Extract the [x, y] coordinate from the center of the cell holding the provided text.  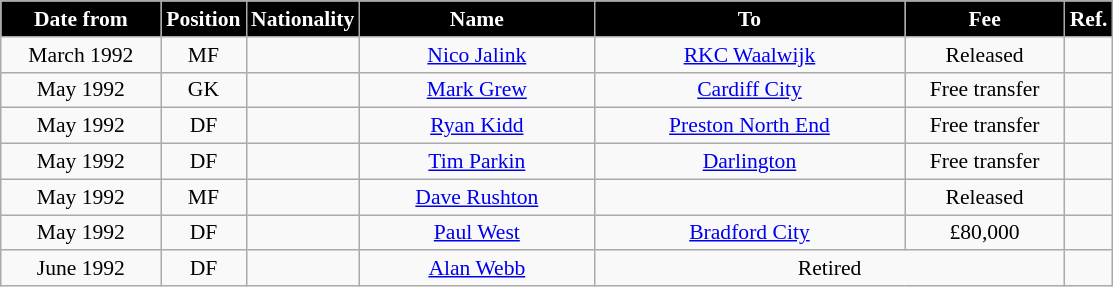
£80,000 [985, 233]
Mark Grew [476, 90]
Tim Parkin [476, 162]
Preston North End [749, 126]
Nationality [302, 19]
Ref. [1089, 19]
Cardiff City [749, 90]
June 1992 [81, 269]
Fee [985, 19]
Date from [81, 19]
Position [204, 19]
Paul West [476, 233]
Name [476, 19]
Retired [829, 269]
Darlington [749, 162]
March 1992 [81, 55]
Nico Jalink [476, 55]
GK [204, 90]
RKC Waalwijk [749, 55]
Bradford City [749, 233]
To [749, 19]
Ryan Kidd [476, 126]
Alan Webb [476, 269]
Dave Rushton [476, 197]
